Provide the (x, y) coordinate of the cell's center where the given text is located.  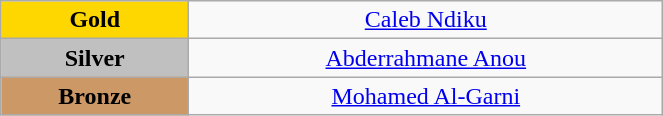
Silver (95, 58)
Gold (95, 20)
Bronze (95, 96)
Abderrahmane Anou (426, 58)
Caleb Ndiku (426, 20)
Mohamed Al-Garni (426, 96)
